Locate the cell with the specified text and output its [X, Y] center coordinate. 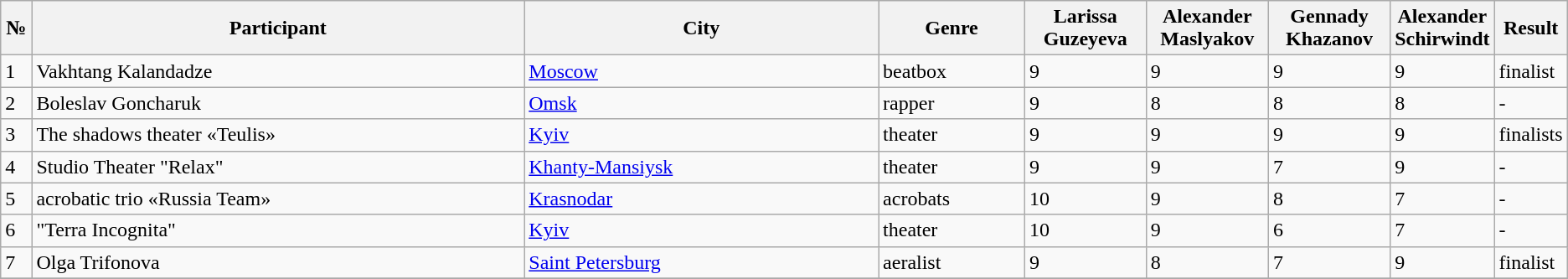
Omsk [702, 103]
Participant [278, 28]
4 [17, 167]
№ [17, 28]
Studio Theater "Relax" [278, 167]
Gennady Khazanov [1328, 28]
Krasnodar [702, 199]
Khanty-Mansiysk [702, 167]
Moscow [702, 71]
"Terra Incognita" [278, 230]
acrobats [952, 199]
Alexander Maslyakov [1207, 28]
rapper [952, 103]
Genre [952, 28]
acrobatic trio «Russia Team» [278, 199]
2 [17, 103]
5 [17, 199]
Boleslav Goncharuk [278, 103]
finalists [1531, 135]
Olga Trifonova [278, 262]
1 [17, 71]
Result [1531, 28]
Larissa Guzeyeva [1086, 28]
Saint Petersburg [702, 262]
3 [17, 135]
The shadows theater «Teulis» [278, 135]
beatbox [952, 71]
City [702, 28]
Vakhtang Kalandadze [278, 71]
Alexander Schirwindt [1442, 28]
aeralist [952, 262]
